Provide the [x, y] coordinate of the cell's center where the given text is located.  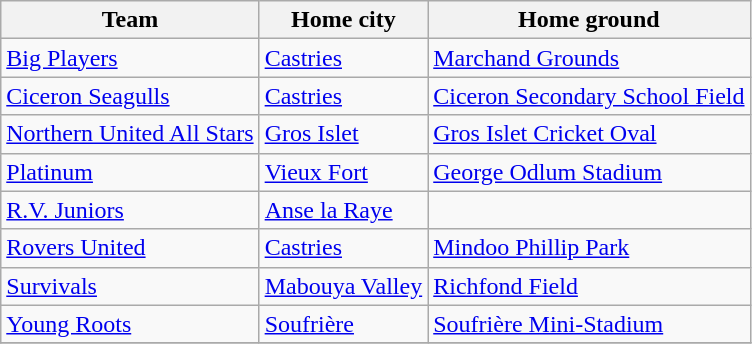
Mabouya Valley [344, 286]
Ciceron Secondary School Field [589, 96]
Big Players [130, 58]
Soufrière Mini-Stadium [589, 324]
Young Roots [130, 324]
Northern United All Stars [130, 134]
Vieux Fort [344, 172]
Anse la Raye [344, 210]
Team [130, 20]
Marchand Grounds [589, 58]
R.V. Juniors [130, 210]
Platinum [130, 172]
Home city [344, 20]
George Odlum Stadium [589, 172]
Richfond Field [589, 286]
Soufrière [344, 324]
Survivals [130, 286]
Gros Islet [344, 134]
Mindoo Phillip Park [589, 248]
Ciceron Seagulls [130, 96]
Rovers United [130, 248]
Gros Islet Cricket Oval [589, 134]
Home ground [589, 20]
